Locate the cell with the specified text and output its (X, Y) center coordinate. 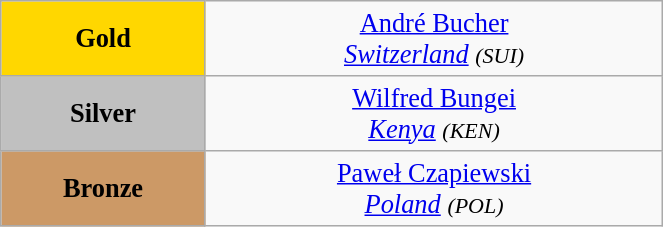
André BucherSwitzerland (SUI) (434, 38)
Bronze (104, 188)
Wilfred BungeiKenya (KEN) (434, 112)
Paweł CzapiewskiPoland (POL) (434, 188)
Silver (104, 112)
Gold (104, 38)
